Locate the cell with the specified text and output its (X, Y) center coordinate. 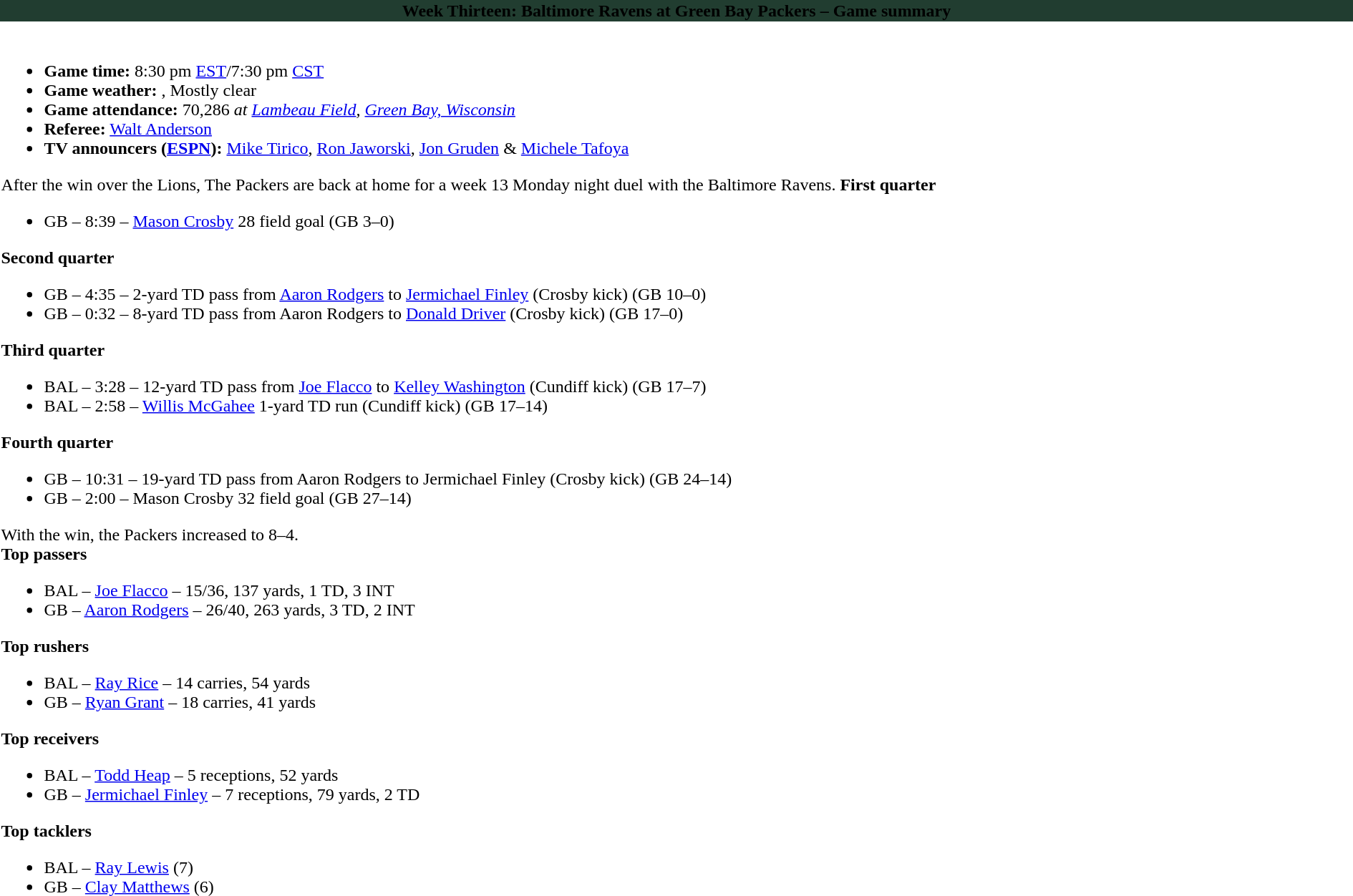
Week Thirteen: Baltimore Ravens at Green Bay Packers – Game summary (676, 11)
